Return [x, y] of the center of cell containing provided text 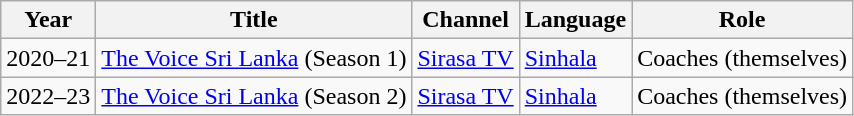
Language [575, 20]
Channel [466, 20]
2020–21 [48, 58]
2022–23 [48, 96]
Year [48, 20]
The Voice Sri Lanka (Season 2) [254, 96]
Title [254, 20]
Role [742, 20]
The Voice Sri Lanka (Season 1) [254, 58]
